Scan for the cell matching the given text and deliver its (x, y) coordinate at center. 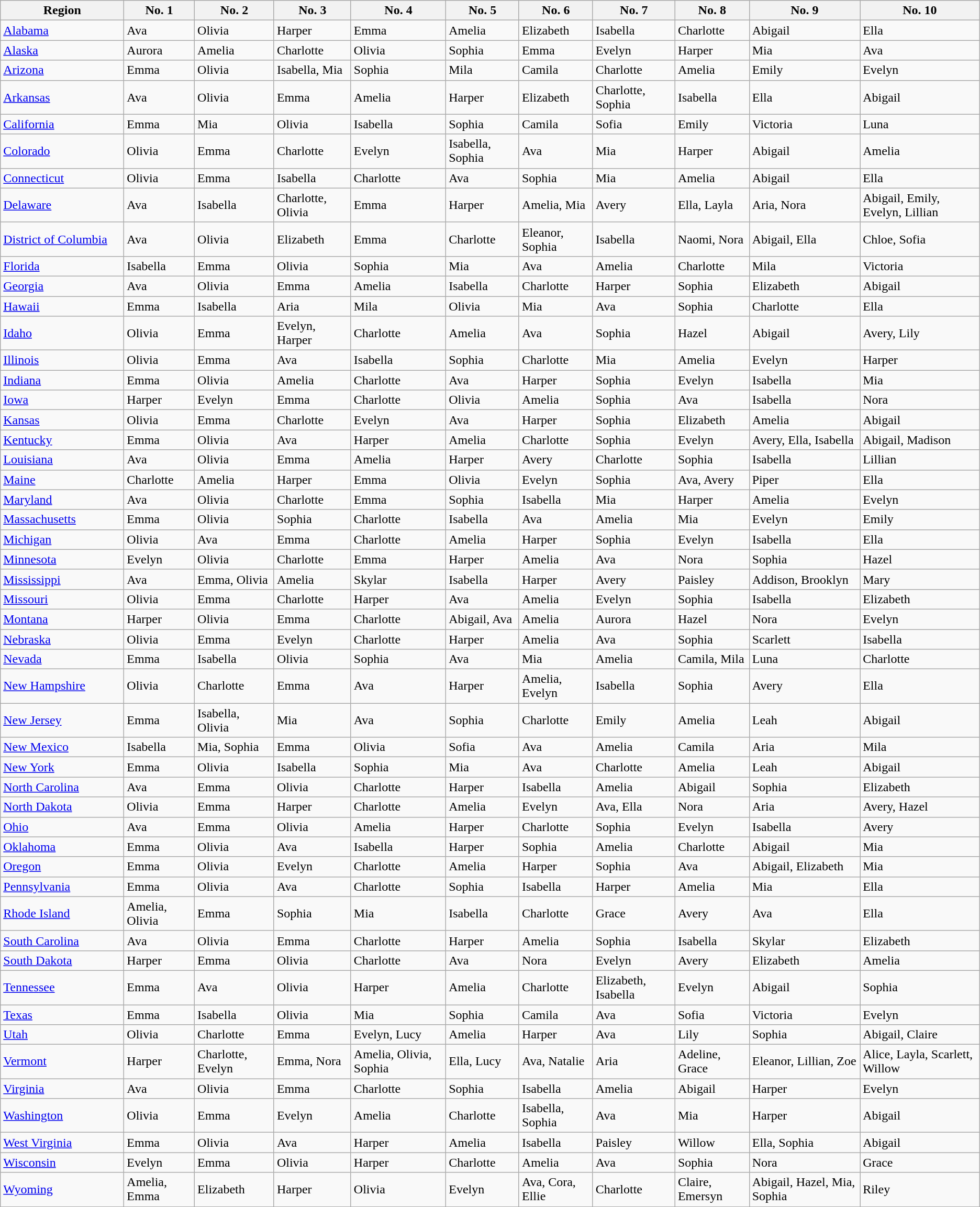
Ava, Ella (633, 807)
Ella, Sophia (804, 1143)
No. 5 (483, 10)
No. 1 (159, 10)
Willow (712, 1143)
New Jersey (62, 721)
Connecticut (62, 178)
Maryland (62, 500)
Iowa (62, 400)
Lily (712, 1035)
Ella, Lucy (483, 1062)
Virginia (62, 1089)
North Carolina (62, 787)
Rhode Island (62, 913)
No. 8 (712, 10)
Abigail, Ella (804, 239)
Abigail, Hazel, Mia, Sophia (804, 1190)
Ella, Layla (712, 205)
Abigail, Ava (483, 619)
Maine (62, 480)
Elizabeth, Isabella (633, 988)
Vermont (62, 1062)
Adeline, Grace (712, 1062)
Addison, Brooklyn (804, 579)
California (62, 124)
Chloe, Sofia (920, 239)
Tennessee (62, 988)
North Dakota (62, 807)
Indiana (62, 380)
Ava, Natalie (556, 1062)
Avery, Lily (920, 333)
Isabella, Olivia (235, 721)
West Virginia (62, 1143)
Georgia (62, 286)
Charlotte, Evelyn (235, 1062)
No. 6 (556, 10)
District of Columbia (62, 239)
Eleanor, Sophia (556, 239)
Oklahoma (62, 847)
No. 2 (235, 10)
New Mexico (62, 747)
Lillian (920, 460)
Charlotte, Sophia (633, 97)
South Dakota (62, 960)
New Hampshire (62, 686)
Kansas (62, 420)
Illinois (62, 360)
Abigail, Elizabeth (804, 867)
Abigail, Madison (920, 440)
Evelyn, Lucy (398, 1035)
Emma, Nora (312, 1062)
Camila, Mila (712, 659)
Evelyn, Harper (312, 333)
Texas (62, 1014)
Alice, Layla, Scarlett, Willow (920, 1062)
Mia, Sophia (235, 747)
Florida (62, 266)
Avery, Ella, Isabella (804, 440)
South Carolina (62, 940)
Ava, Avery (712, 480)
Oregon (62, 867)
Hawaii (62, 306)
Naomi, Nora (712, 239)
No. 4 (398, 10)
Alabama (62, 30)
Kentucky (62, 440)
Nebraska (62, 639)
No. 3 (312, 10)
Utah (62, 1035)
Piper (804, 480)
Claire, Emersyn (712, 1190)
Aria, Nora (804, 205)
Pennsylvania (62, 887)
No. 10 (920, 10)
Wisconsin (62, 1162)
Amelia, Emma (159, 1190)
Riley (920, 1190)
Delaware (62, 205)
Eleanor, Lillian, Zoe (804, 1062)
Michigan (62, 539)
Nevada (62, 659)
Arkansas (62, 97)
Minnesota (62, 559)
Mary (920, 579)
No. 7 (633, 10)
Emma, Olivia (235, 579)
Amelia, Evelyn (556, 686)
Washington (62, 1115)
Arizona (62, 70)
Montana (62, 619)
Colorado (62, 151)
Amelia, Olivia, Sophia (398, 1062)
Massachusetts (62, 519)
Ava, Cora, Ellie (556, 1190)
Scarlett (804, 639)
Abigail, Emily, Evelyn, Lillian (920, 205)
No. 9 (804, 10)
Region (62, 10)
Avery, Hazel (920, 807)
Ohio (62, 827)
Charlotte, Olivia (312, 205)
Mississippi (62, 579)
Isabella, Mia (312, 70)
Wyoming (62, 1190)
Idaho (62, 333)
Amelia, Olivia (159, 913)
New York (62, 767)
Missouri (62, 599)
Amelia, Mia (556, 205)
Abigail, Claire (920, 1035)
Alaska (62, 50)
Louisiana (62, 460)
